Locate the cell with the specified text and output its (x, y) center coordinate. 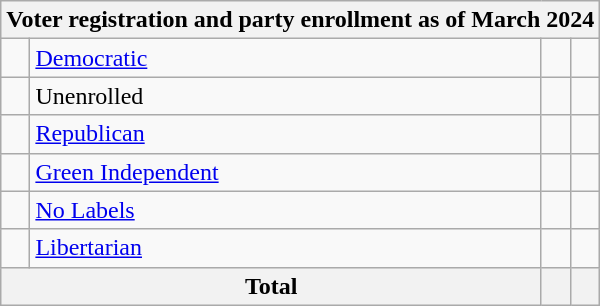
Libertarian (286, 248)
Republican (286, 134)
Unenrolled (286, 96)
Voter registration and party enrollment as of March 2024 (300, 20)
Total (272, 286)
No Labels (286, 210)
Green Independent (286, 172)
Democratic (286, 58)
